Capture the cell that displays the provided text and extract its (X, Y) central coordinate. 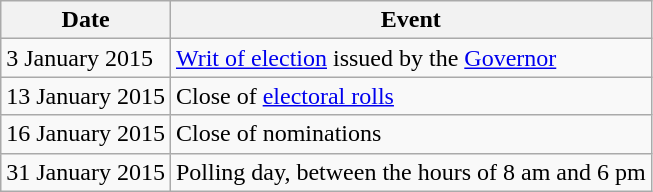
Polling day, between the hours of 8 am and 6 pm (410, 172)
Close of nominations (410, 134)
Date (86, 20)
Writ of election issued by the Governor (410, 58)
13 January 2015 (86, 96)
Close of electoral rolls (410, 96)
3 January 2015 (86, 58)
Event (410, 20)
31 January 2015 (86, 172)
16 January 2015 (86, 134)
